Detect which cell encompasses the target text, then output its [X, Y] center coordinate. 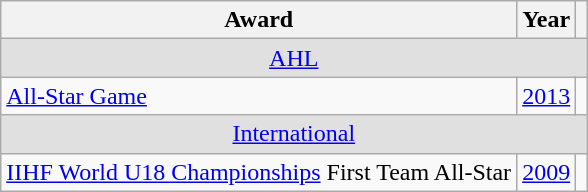
AHL [294, 58]
IIHF World U18 Championships First Team All-Star [259, 172]
2009 [546, 172]
All-Star Game [259, 96]
2013 [546, 96]
Award [259, 20]
Year [546, 20]
International [294, 134]
